Search for the cell housing the specified text and yield its [x, y] center coordinate. 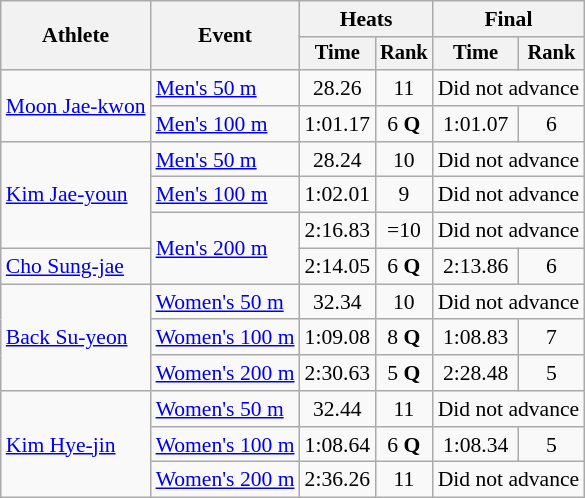
Heats [366, 19]
1:01.17 [338, 124]
Kim Hye-jin [76, 444]
5 Q [404, 373]
1:08.83 [476, 338]
Men's 200 m [226, 248]
2:13.86 [476, 267]
Final [509, 19]
32.34 [338, 302]
1:08.64 [338, 445]
1:09.08 [338, 338]
1:02.01 [338, 195]
2:30.63 [338, 373]
1:08.34 [476, 445]
Kim Jae-youn [76, 196]
28.26 [338, 88]
Moon Jae-kwon [76, 106]
2:28.48 [476, 373]
=10 [404, 231]
9 [404, 195]
2:36.26 [338, 480]
28.24 [338, 160]
Back Su-yeon [76, 338]
8 Q [404, 338]
Athlete [76, 36]
32.44 [338, 409]
7 [552, 338]
1:01.07 [476, 124]
2:14.05 [338, 267]
Event [226, 36]
Cho Sung-jae [76, 267]
2:16.83 [338, 231]
